Provide the [X, Y] coordinate of the cell's center where the given text is located.  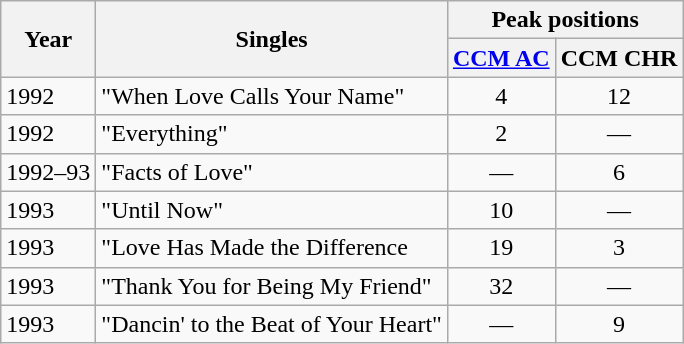
CCM CHR [619, 58]
2 [501, 134]
32 [501, 286]
19 [501, 248]
"Love Has Made the Difference [272, 248]
"Until Now" [272, 210]
9 [619, 324]
Year [48, 39]
Peak positions [564, 20]
"Thank You for Being My Friend" [272, 286]
CCM AC [501, 58]
6 [619, 172]
4 [501, 96]
"Facts of Love" [272, 172]
"Everything" [272, 134]
10 [501, 210]
"When Love Calls Your Name" [272, 96]
3 [619, 248]
"Dancin' to the Beat of Your Heart" [272, 324]
12 [619, 96]
Singles [272, 39]
1992–93 [48, 172]
